For the text-containing cell, return its midpoint in (x, y) coordinate format. 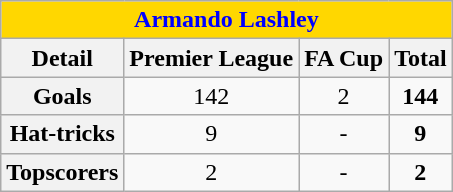
Goals (62, 96)
Premier League (212, 58)
Hat-tricks (62, 134)
Topscorers (62, 172)
FA Cup (344, 58)
142 (212, 96)
Total (421, 58)
Detail (62, 58)
Armando Lashley (226, 20)
144 (421, 96)
